Extract the (X, Y) coordinate from the center of the cell holding the provided text.  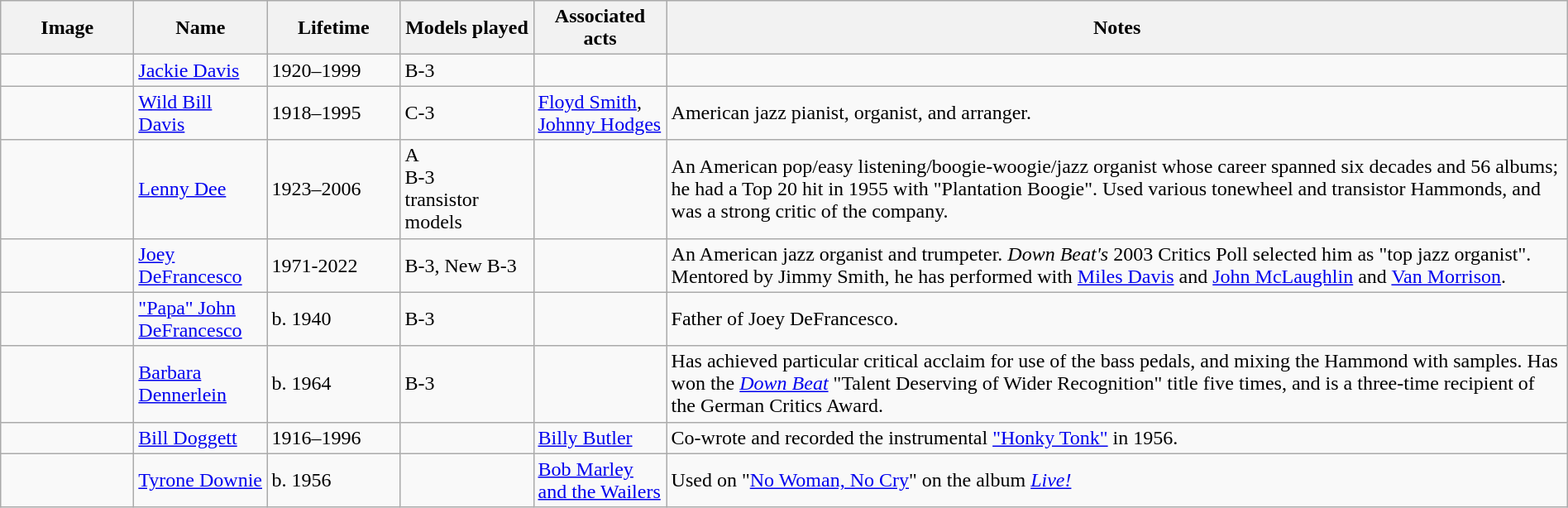
Jackie Davis (200, 70)
Name (200, 28)
1916–1996 (334, 438)
Used on "No Woman, No Cry" on the album Live! (1116, 480)
1920–1999 (334, 70)
Co-wrote and recorded the instrumental "Honky Tonk" in 1956. (1116, 438)
Lenny Dee (200, 189)
Bill Doggett (200, 438)
Bob Marley and the Wailers (600, 480)
Tyrone Downie (200, 480)
Notes (1116, 28)
Floyd Smith, Johnny Hodges (600, 113)
Joey DeFrancesco (200, 265)
Image (68, 28)
AB-3transistor models (466, 189)
Barbara Dennerlein (200, 384)
b. 1956 (334, 480)
Lifetime (334, 28)
1918–1995 (334, 113)
1923–2006 (334, 189)
"Papa" John DeFrancesco (200, 319)
Billy Butler (600, 438)
b. 1940 (334, 319)
1971-2022 (334, 265)
Wild Bill Davis (200, 113)
Associated acts (600, 28)
C-3 (466, 113)
Father of Joey DeFrancesco. (1116, 319)
American jazz pianist, organist, and arranger. (1116, 113)
B-3, New B-3 (466, 265)
b. 1964 (334, 384)
Models played (466, 28)
